Detect which cell encompasses the target text, then output its [X, Y] center coordinate. 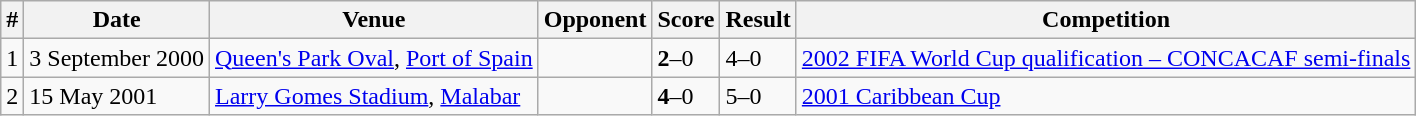
Date [117, 20]
Queen's Park Oval, Port of Spain [374, 58]
# [12, 20]
3 September 2000 [117, 58]
1 [12, 58]
2002 FIFA World Cup qualification – CONCACAF semi-finals [1106, 58]
2–0 [686, 58]
Venue [374, 20]
2 [12, 96]
5–0 [758, 96]
Competition [1106, 20]
2001 Caribbean Cup [1106, 96]
Opponent [595, 20]
Larry Gomes Stadium, Malabar [374, 96]
Score [686, 20]
Result [758, 20]
15 May 2001 [117, 96]
